From the cell containing the given text, extract its center point as (X, Y) coordinate. 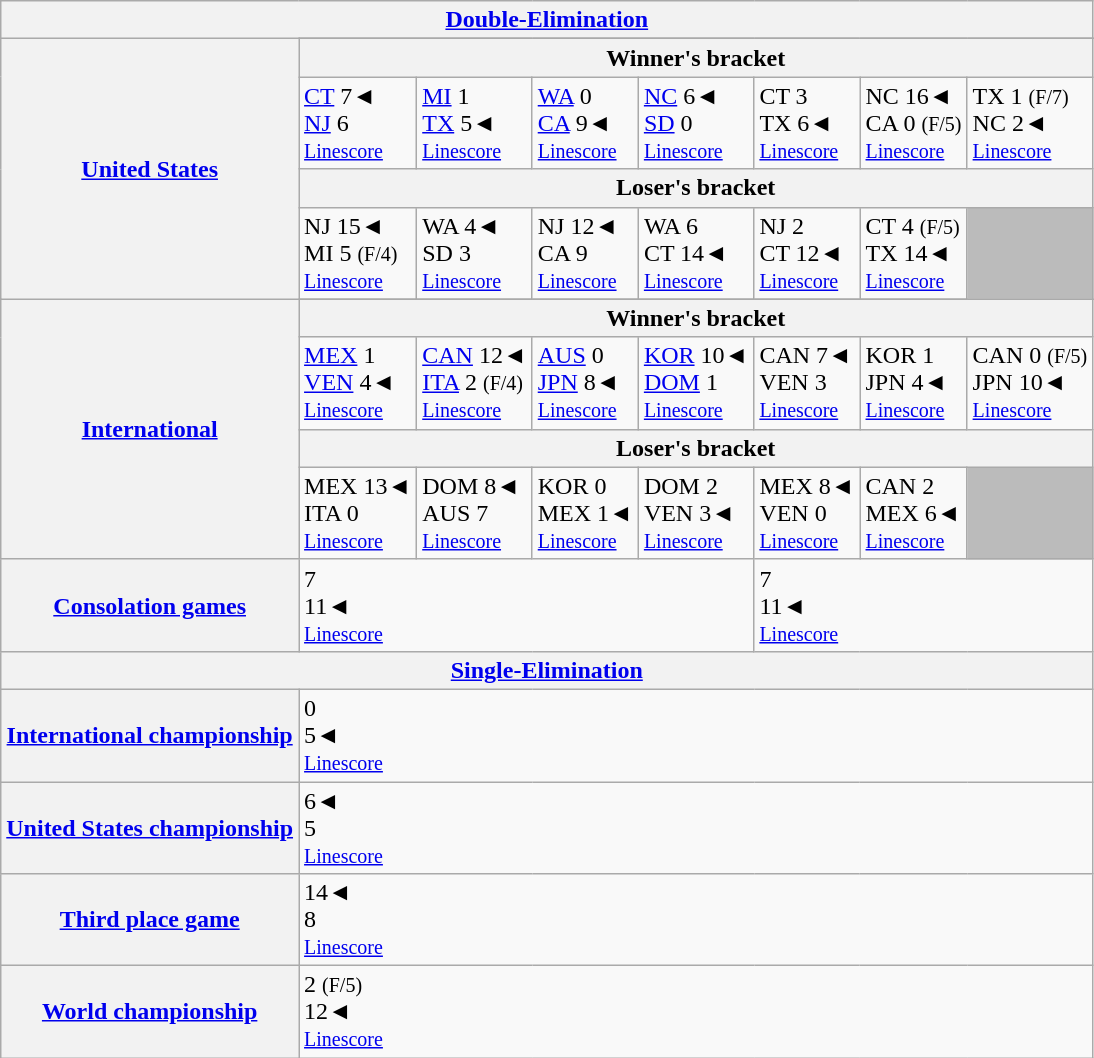
14◄ 8Linescore (696, 920)
CT 4 (F/5) TX 14◄Linescore (914, 253)
Third place game (150, 920)
CAN 12◄ ITA 2 (F/4)Linescore (475, 383)
TX 1 (F/7) NC 2◄Linescore (1030, 123)
MEX 1 VEN 4◄Linescore (358, 383)
WA 0 CA 9◄Linescore (585, 123)
CT 3 TX 6◄Linescore (807, 123)
WA 4◄ SD 3Linescore (475, 253)
Double-Elimination (547, 20)
NJ 12◄ CA 9Linescore (585, 253)
WA 6 CT 14◄Linescore (696, 253)
MI 1 TX 5◄Linescore (475, 123)
MEX 8◄ VEN 0Linescore (807, 513)
AUS 0 JPN 8◄Linescore (585, 383)
United States championship (150, 828)
CAN 2 MEX 6◄Linescore (914, 513)
DOM 2 VEN 3◄Linescore (696, 513)
6◄ 5Linescore (696, 828)
International (150, 429)
Single-Elimination (547, 670)
KOR 10◄ DOM 1Linescore (696, 383)
NJ 15◄ MI 5 (F/4)Linescore (358, 253)
CAN 7◄ VEN 3Linescore (807, 383)
KOR 1 JPN 4◄Linescore (914, 383)
CAN 0 (F/5) JPN 10◄Linescore (1030, 383)
World championship (150, 1012)
United States (150, 169)
MEX 13◄ ITA 0Linescore (358, 513)
NC 6◄ SD 0Linescore (696, 123)
DOM 8◄ AUS 7Linescore (475, 513)
2 (F/5) 12◄Linescore (696, 1012)
Consolation games (150, 605)
0 5◄Linescore (696, 735)
International championship (150, 735)
NC 16◄ CA 0 (F/5)Linescore (914, 123)
CT 7◄ NJ 6Linescore (358, 123)
NJ 2 CT 12◄Linescore (807, 253)
KOR 0 MEX 1◄Linescore (585, 513)
